Return [x, y] of the center of cell containing provided text 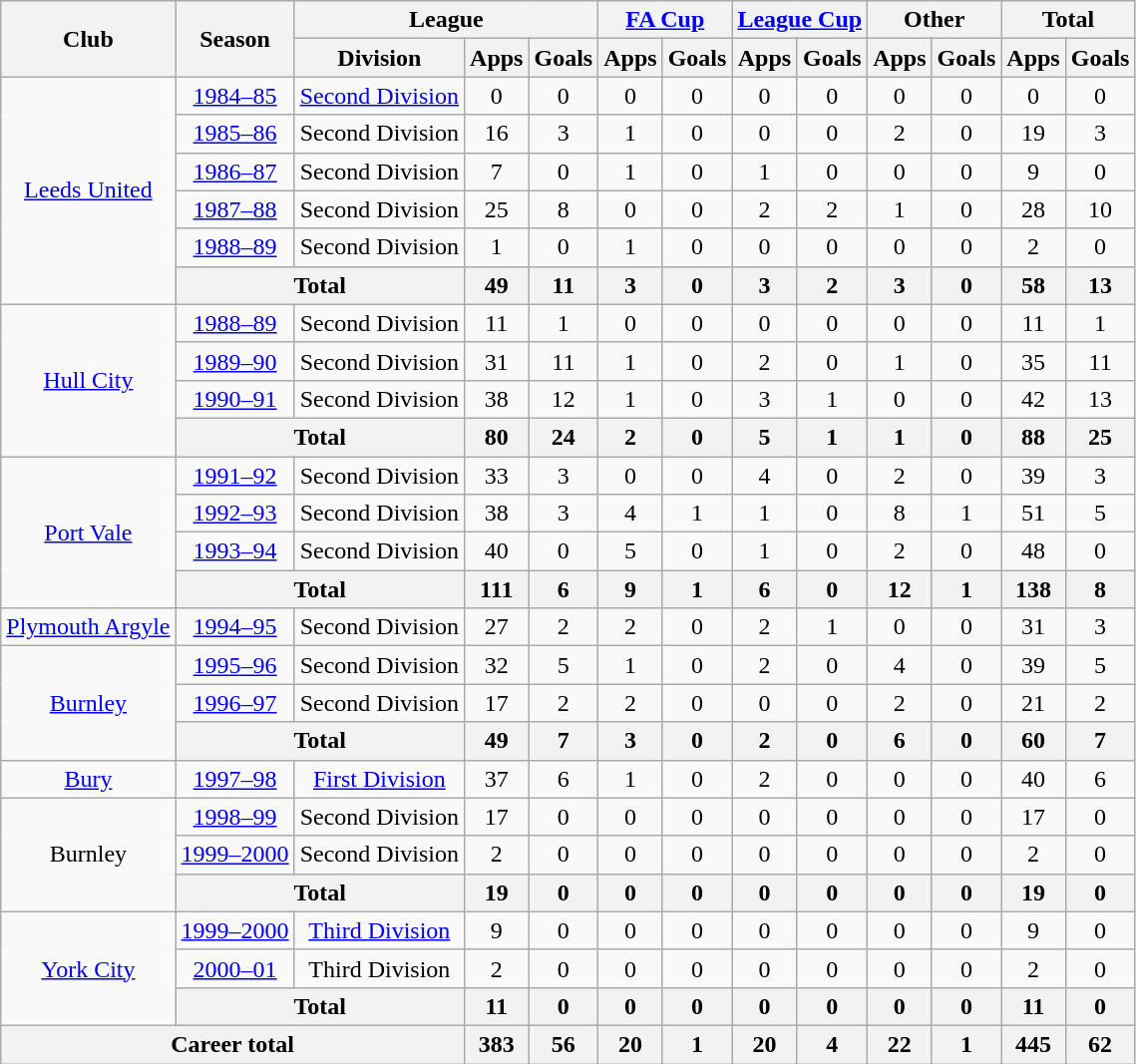
Career total [233, 1044]
League [447, 20]
88 [1033, 437]
1989–90 [235, 361]
1985–86 [235, 134]
League Cup [800, 20]
32 [497, 665]
1991–92 [235, 476]
FA Cup [665, 20]
First Division [379, 779]
Leeds United [88, 190]
Bury [88, 779]
10 [1100, 209]
62 [1100, 1044]
1996–97 [235, 703]
Port Vale [88, 532]
24 [564, 437]
1984–85 [235, 96]
1993–94 [235, 551]
2000–01 [235, 968]
Season [235, 39]
27 [497, 627]
383 [497, 1044]
138 [1033, 589]
Division [379, 58]
Plymouth Argyle [88, 627]
York City [88, 968]
1997–98 [235, 779]
56 [564, 1044]
51 [1033, 514]
1992–93 [235, 514]
16 [497, 134]
58 [1033, 285]
Hull City [88, 380]
37 [497, 779]
80 [497, 437]
48 [1033, 551]
1986–87 [235, 172]
1994–95 [235, 627]
42 [1033, 399]
33 [497, 476]
21 [1033, 703]
28 [1033, 209]
1998–99 [235, 817]
1995–96 [235, 665]
111 [497, 589]
Other [935, 20]
60 [1033, 741]
1990–91 [235, 399]
22 [900, 1044]
1987–88 [235, 209]
Club [88, 39]
35 [1033, 361]
445 [1033, 1044]
